Locate the cell with the specified text and output its (X, Y) center coordinate. 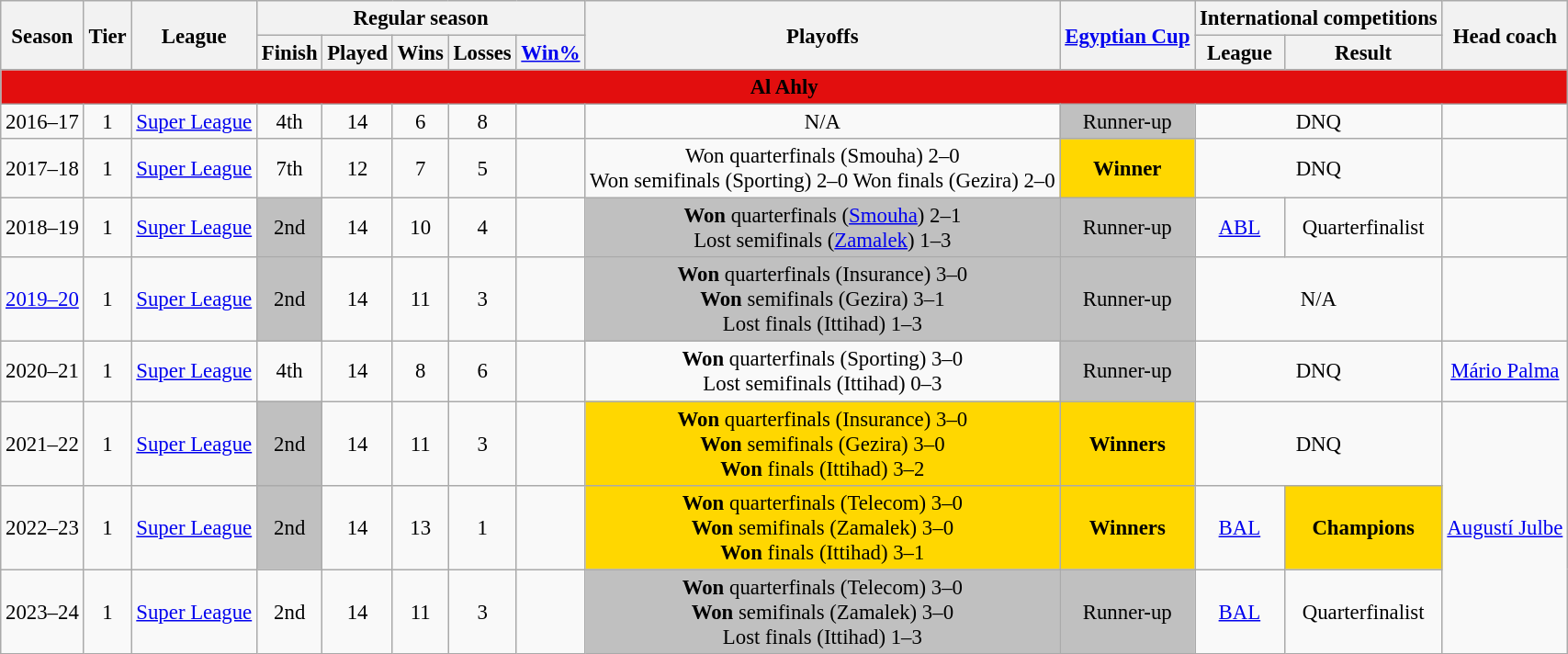
2019–20 (42, 299)
2023–24 (42, 612)
2017–18 (42, 169)
2022–23 (42, 527)
Augustí Julbe (1505, 527)
Head coach (1505, 35)
7th (288, 169)
Tier (107, 35)
Won quarterfinals (Telecom) 3–0Won semifinals (Zamalek) 3–0Won finals (Ittihad) 3–1 (823, 527)
13 (421, 527)
Losses (482, 53)
4 (482, 228)
Al Ahly (784, 87)
Mário Palma (1505, 371)
Result (1363, 53)
Season (42, 35)
Won quarterfinals (Sporting) 3–0Lost semifinals (Ittihad) 0–3 (823, 371)
2016–17 (42, 122)
7 (421, 169)
Champions (1363, 527)
2018–19 (42, 228)
ABL (1240, 228)
Played (357, 53)
Winner (1128, 169)
Won quarterfinals (Insurance) 3–0Won semifinals (Gezira) 3–0Won finals (Ittihad) 3–2 (823, 444)
5 (482, 169)
International competitions (1319, 18)
Wins (421, 53)
Playoffs (823, 35)
10 (421, 228)
Finish (288, 53)
2020–21 (42, 371)
Win% (551, 53)
Regular season (421, 18)
12 (357, 169)
Won quarterfinals (Smouha) 2–1Lost semifinals (Zamalek) 1–3 (823, 228)
Won quarterfinals (Insurance) 3–0Won semifinals (Gezira) 3–1Lost finals (Ittihad) 1–3 (823, 299)
2021–22 (42, 444)
Won quarterfinals (Telecom) 3–0Won semifinals (Zamalek) 3–0Lost finals (Ittihad) 1–3 (823, 612)
Won quarterfinals (Smouha) 2–0Won semifinals (Sporting) 2–0 Won finals (Gezira) 2–0 (823, 169)
Egyptian Cup (1128, 35)
